Identify which cell holds the provided text, then report its (x, y) central coordinate. 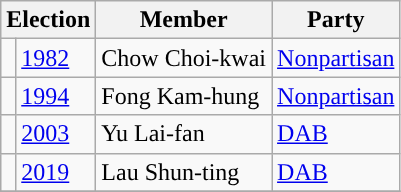
1982 (56, 58)
Chow Choi-kwai (184, 58)
2003 (56, 134)
Party (336, 20)
2019 (56, 172)
Yu Lai-fan (184, 134)
Member (184, 20)
Lau Shun-ting (184, 172)
1994 (56, 96)
Fong Kam-hung (184, 96)
Election (48, 20)
